Detect which cell encompasses the target text, then output its (X, Y) center coordinate. 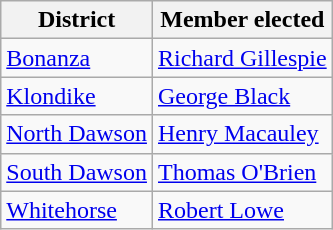
District (77, 20)
Whitehorse (77, 210)
Thomas O'Brien (242, 172)
Robert Lowe (242, 210)
Richard Gillespie (242, 58)
Member elected (242, 20)
Bonanza (77, 58)
George Black (242, 96)
North Dawson (77, 134)
South Dawson (77, 172)
Henry Macauley (242, 134)
Klondike (77, 96)
